Output the (x, y) coordinate of the center of the cell containing the given text.  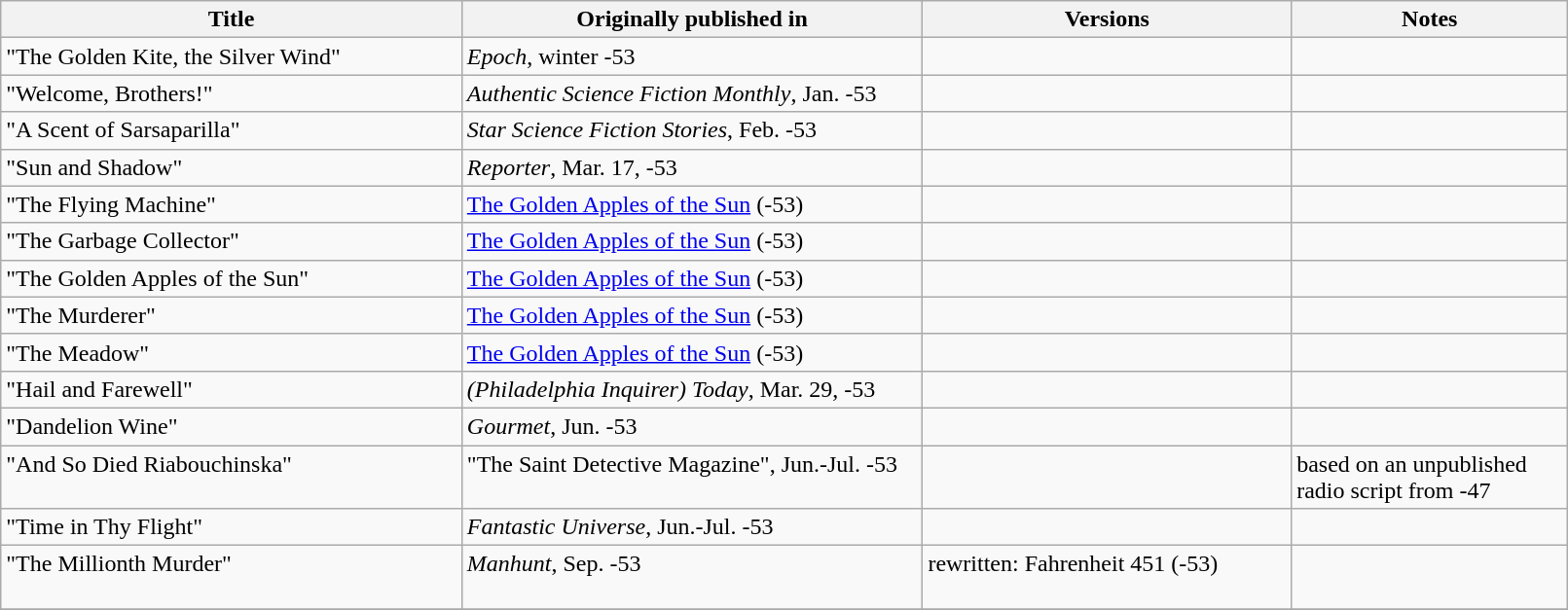
Reporter, Mar. 17, -53 (692, 167)
Epoch, winter -53 (692, 56)
"The Meadow" (232, 352)
based on an unpublished radio script from -47 (1430, 477)
"Dandelion Wine" (232, 426)
"The Saint Detective Magazine", Jun.-Jul. -53 (692, 477)
Star Science Fiction Stories, Feb. -53 (692, 130)
"Time in Thy Flight" (232, 527)
rewritten: Fahrenheit 451 (-53) (1108, 578)
Authentic Science Fiction Monthly, Jan. -53 (692, 93)
Gourmet, Jun. -53 (692, 426)
"And So Died Riabouchinska" (232, 477)
"The Golden Apples of the Sun" (232, 278)
"The Garbage Collector" (232, 241)
Fantastic Universe, Jun.-Jul. -53 (692, 527)
"The Flying Machine" (232, 204)
(Philadelphia Inquirer) Today, Mar. 29, -53 (692, 389)
Versions (1108, 19)
Manhunt, Sep. -53 (692, 578)
Title (232, 19)
Notes (1430, 19)
"The Millionth Murder" (232, 578)
"Sun and Shadow" (232, 167)
"A Scent of Sarsaparilla" (232, 130)
"Hail and Farewell" (232, 389)
"The Murderer" (232, 315)
"Welcome, Brothers!" (232, 93)
Originally published in (692, 19)
"The Golden Kite, the Silver Wind" (232, 56)
